Scan for the cell matching the given text and deliver its (X, Y) coordinate at center. 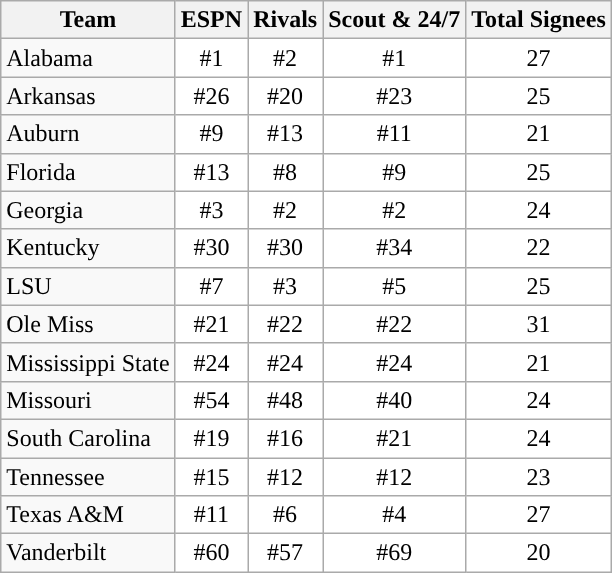
Rivals (286, 20)
#5 (394, 286)
Team (88, 20)
#7 (211, 286)
Auburn (88, 134)
Kentucky (88, 248)
#23 (394, 96)
#26 (211, 96)
#57 (286, 553)
ESPN (211, 20)
LSU (88, 286)
#34 (394, 248)
#69 (394, 553)
#6 (286, 515)
Alabama (88, 58)
Arkansas (88, 96)
Texas A&M (88, 515)
Vanderbilt (88, 553)
#20 (286, 96)
#4 (394, 515)
#19 (211, 438)
Florida (88, 172)
Scout & 24/7 (394, 20)
Georgia (88, 210)
Missouri (88, 400)
South Carolina (88, 438)
23 (539, 477)
#16 (286, 438)
22 (539, 248)
#48 (286, 400)
#60 (211, 553)
#54 (211, 400)
#15 (211, 477)
Mississippi State (88, 362)
Ole Miss (88, 324)
20 (539, 553)
Total Signees (539, 20)
#8 (286, 172)
Tennessee (88, 477)
31 (539, 324)
#40 (394, 400)
